Extract the (X, Y) coordinate from the center of the cell holding the provided text.  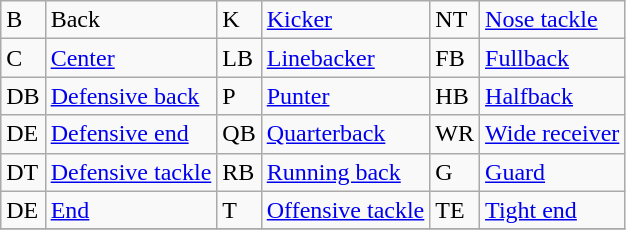
HB (455, 96)
G (455, 172)
DT (23, 172)
Quarterback (346, 134)
Kicker (346, 20)
Halfback (552, 96)
TE (455, 210)
Nose tackle (552, 20)
Linebacker (346, 58)
NT (455, 20)
End (131, 210)
P (239, 96)
Tight end (552, 210)
LB (239, 58)
Defensive back (131, 96)
Guard (552, 172)
RB (239, 172)
QB (239, 134)
Wide receiver (552, 134)
T (239, 210)
Back (131, 20)
B (23, 20)
Punter (346, 96)
C (23, 58)
WR (455, 134)
Center (131, 58)
Offensive tackle (346, 210)
Fullback (552, 58)
Running back (346, 172)
Defensive tackle (131, 172)
Defensive end (131, 134)
K (239, 20)
FB (455, 58)
DB (23, 96)
